Identify which cell holds the provided text, then report its (x, y) central coordinate. 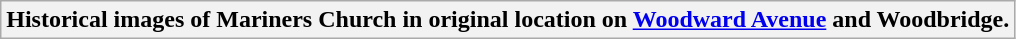
Historical images of Mariners Church in original location on Woodward Avenue and Woodbridge. (508, 20)
